From the cell containing the given text, extract its center point as (X, Y) coordinate. 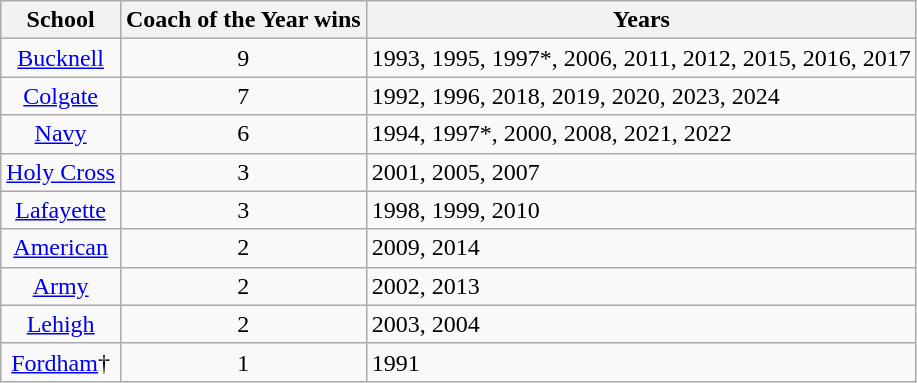
1994, 1997*, 2000, 2008, 2021, 2022 (641, 134)
1993, 1995, 1997*, 2006, 2011, 2012, 2015, 2016, 2017 (641, 58)
Fordham† (61, 362)
Lafayette (61, 210)
2001, 2005, 2007 (641, 172)
Coach of the Year wins (243, 20)
Bucknell (61, 58)
1992, 1996, 2018, 2019, 2020, 2023, 2024 (641, 96)
Navy (61, 134)
Colgate (61, 96)
1991 (641, 362)
1 (243, 362)
Years (641, 20)
Army (61, 286)
Lehigh (61, 324)
6 (243, 134)
Holy Cross (61, 172)
2002, 2013 (641, 286)
7 (243, 96)
9 (243, 58)
2009, 2014 (641, 248)
School (61, 20)
2003, 2004 (641, 324)
1998, 1999, 2010 (641, 210)
American (61, 248)
